Return [x, y] of the center of cell containing provided text 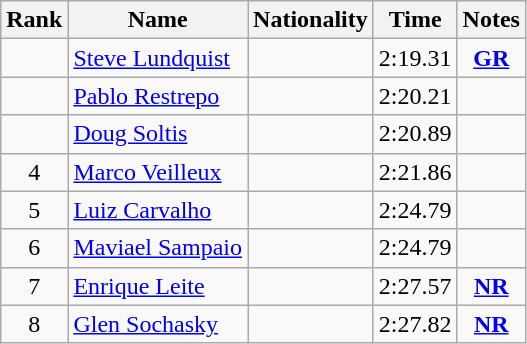
Name [158, 20]
Enrique Leite [158, 286]
Nationality [311, 20]
Notes [491, 20]
8 [34, 324]
7 [34, 286]
4 [34, 172]
Luiz Carvalho [158, 210]
Glen Sochasky [158, 324]
2:21.86 [415, 172]
2:20.21 [415, 96]
Doug Soltis [158, 134]
Rank [34, 20]
2:27.57 [415, 286]
Pablo Restrepo [158, 96]
6 [34, 248]
5 [34, 210]
2:19.31 [415, 58]
2:27.82 [415, 324]
Maviael Sampaio [158, 248]
Marco Veilleux [158, 172]
GR [491, 58]
Steve Lundquist [158, 58]
Time [415, 20]
2:20.89 [415, 134]
